For the text-containing cell, return its midpoint in (X, Y) coordinate format. 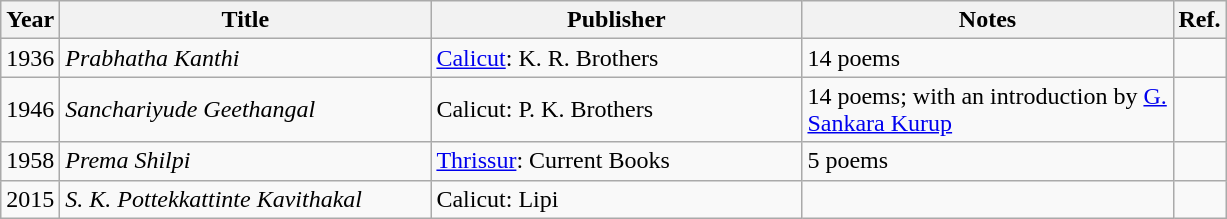
1936 (30, 58)
2015 (30, 199)
14 poems (988, 58)
1946 (30, 110)
Publisher (616, 20)
Title (246, 20)
5 poems (988, 161)
S. K. Pottekkattinte Kavithakal (246, 199)
14 poems; with an introduction by G. Sankara Kurup (988, 110)
Calicut: K. R. Brothers (616, 58)
Prabhatha Kanthi (246, 58)
Ref. (1200, 20)
Notes (988, 20)
Sanchariyude Geethangal (246, 110)
Prema Shilpi (246, 161)
Calicut: Lipi (616, 199)
1958 (30, 161)
Thrissur: Current Books (616, 161)
Year (30, 20)
Calicut: P. K. Brothers (616, 110)
